Provide the (X, Y) coordinate of the cell's center where the given text is located.  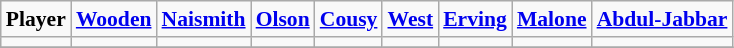
Wooden (114, 19)
Naismith (204, 19)
Olson (283, 19)
Cousy (349, 19)
Abdul-Jabbar (662, 19)
West (410, 19)
Erving (475, 19)
Malone (552, 19)
Player (36, 19)
